Find where the given text appears and provide that cell's center as [x, y] coordinate. 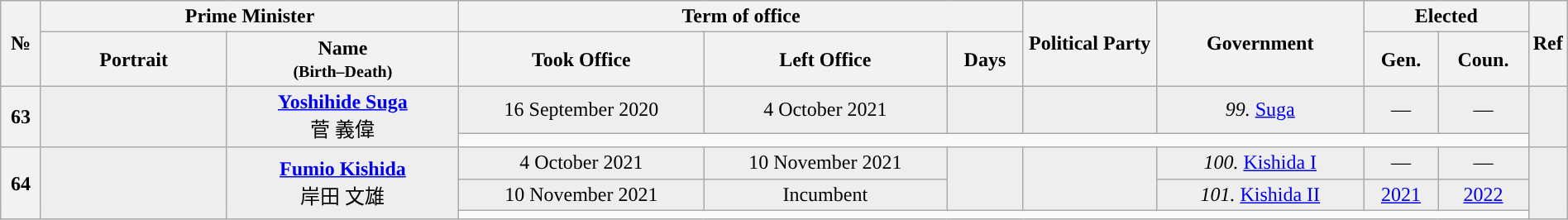
Fumio Kishida岸田 文雄 [342, 184]
2021 [1401, 194]
Days [985, 60]
Prime Minister [250, 17]
Elected [1446, 17]
Political Party [1090, 43]
101. Kishida II [1260, 194]
64 [22, 184]
№ [22, 43]
Yoshihide Suga菅 義偉 [342, 117]
Coun. [1484, 60]
Name(Birth–Death) [342, 60]
Took Office [581, 60]
Left Office [825, 60]
Term of office [741, 17]
99. Suga [1260, 109]
100. Kishida I [1260, 163]
Gen. [1401, 60]
Incumbent [825, 194]
2022 [1484, 194]
Ref [1548, 43]
63 [22, 117]
Portrait [134, 60]
Government [1260, 43]
16 September 2020 [581, 109]
